For the text-containing cell, return its midpoint in [X, Y] coordinate format. 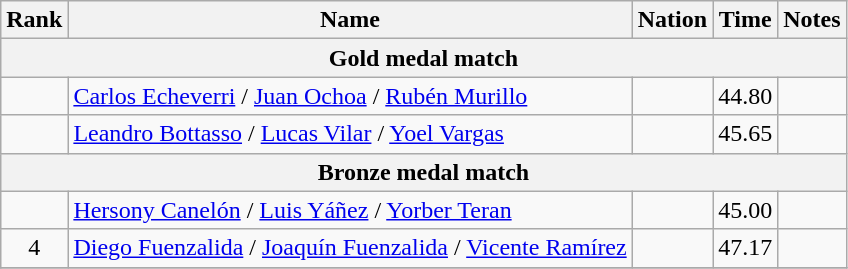
Time [746, 20]
Name [350, 20]
45.65 [746, 134]
Notes [812, 20]
47.17 [746, 248]
45.00 [746, 210]
Rank [34, 20]
Diego Fuenzalida / Joaquín Fuenzalida / Vicente Ramírez [350, 248]
Bronze medal match [424, 172]
Nation [672, 20]
44.80 [746, 96]
4 [34, 248]
Carlos Echeverri / Juan Ochoa / Rubén Murillo [350, 96]
Hersony Canelón / Luis Yáñez / Yorber Teran [350, 210]
Gold medal match [424, 58]
Leandro Bottasso / Lucas Vilar / Yoel Vargas [350, 134]
